Search for the cell housing the specified text and yield its (X, Y) center coordinate. 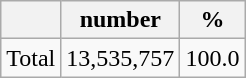
% (212, 20)
13,535,757 (120, 58)
Total (31, 58)
number (120, 20)
100.0 (212, 58)
